Determine the [x, y] coordinate at the center of the cell enclosing the given text.  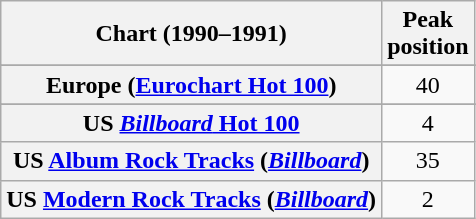
US Album Rock Tracks (Billboard) [192, 161]
35 [428, 161]
4 [428, 123]
US Billboard Hot 100 [192, 123]
2 [428, 199]
US Modern Rock Tracks (Billboard) [192, 199]
Chart (1990–1991) [192, 34]
Peakposition [428, 34]
40 [428, 85]
Europe (Eurochart Hot 100) [192, 85]
